Find where the given text appears and provide that cell's center as (X, Y) coordinate. 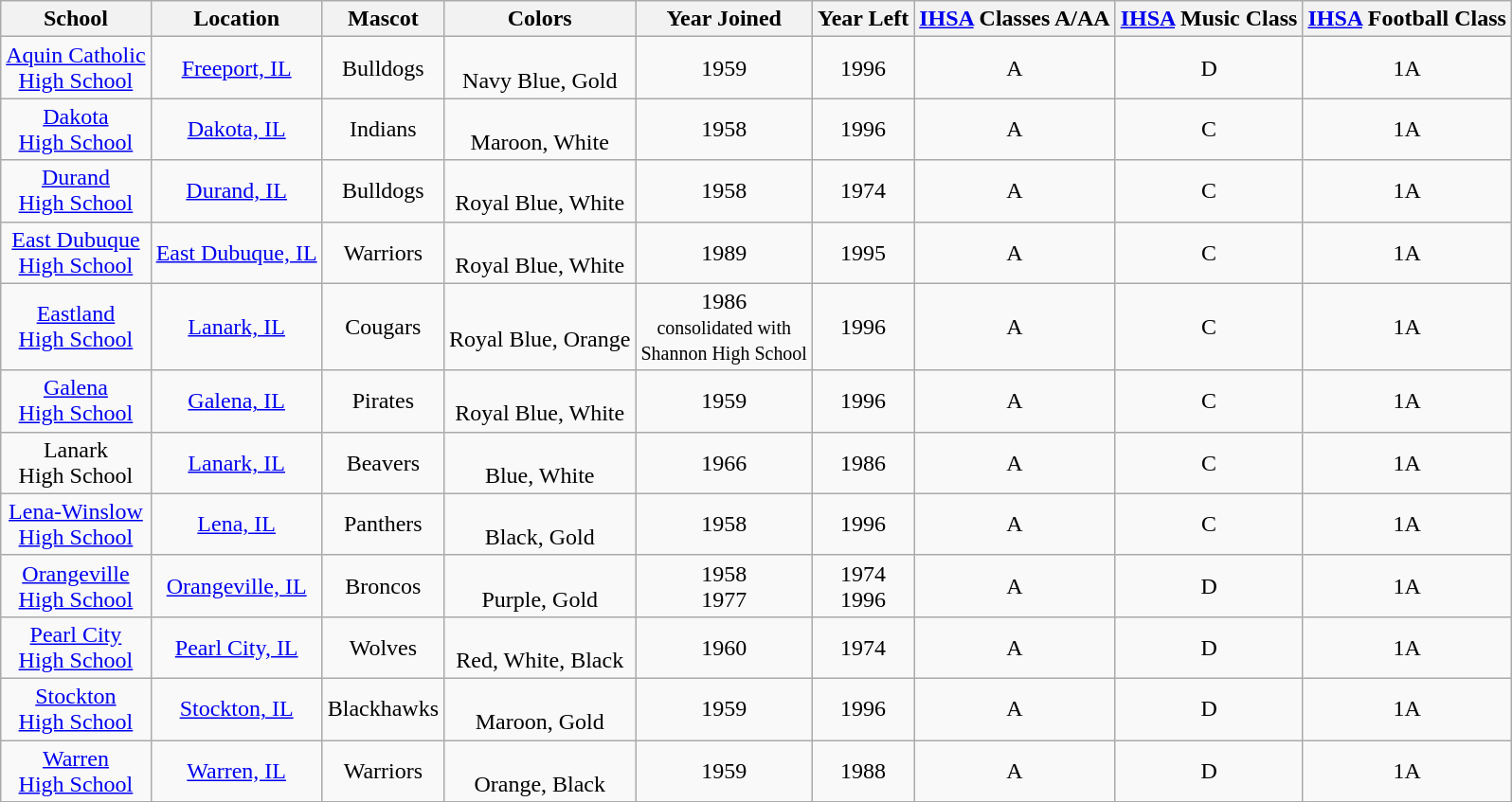
19581977 (724, 585)
Purple, Gold (540, 585)
Lena, IL (237, 525)
IHSA Music Class (1209, 19)
Galena, IL (237, 401)
1986 consolidated with Shannon High School (724, 327)
1986 (862, 462)
Broncos (383, 585)
OrangevilleHigh School (76, 585)
East DubuqueHigh School (76, 252)
Lena-WinslowHigh School (76, 525)
Red, White, Black (540, 648)
School (76, 19)
Freeport, IL (237, 68)
1960 (724, 648)
IHSA Classes A/AA (1015, 19)
Colors (540, 19)
Blackhawks (383, 708)
Royal Blue, Orange (540, 327)
Durand, IL (237, 191)
GalenaHigh School (76, 401)
Cougars (383, 327)
Pearl City, IL (237, 648)
Panthers (383, 525)
Navy Blue, Gold (540, 68)
StocktonHigh School (76, 708)
DurandHigh School (76, 191)
Maroon, Gold (540, 708)
1966 (724, 462)
Year Left (862, 19)
19741996 (862, 585)
Year Joined (724, 19)
Warren, IL (237, 771)
Beavers (383, 462)
1995 (862, 252)
Location (237, 19)
Black, Gold (540, 525)
Aquin CatholicHigh School (76, 68)
LanarkHigh School (76, 462)
1989 (724, 252)
Wolves (383, 648)
IHSA Football Class (1407, 19)
Maroon, White (540, 129)
East Dubuque, IL (237, 252)
Pirates (383, 401)
Dakota, IL (237, 129)
Mascot (383, 19)
Pearl CityHigh School (76, 648)
Indians (383, 129)
Blue, White (540, 462)
Orangeville, IL (237, 585)
Stockton, IL (237, 708)
WarrenHigh School (76, 771)
1988 (862, 771)
DakotaHigh School (76, 129)
EastlandHigh School (76, 327)
Orange, Black (540, 771)
